Identify which cell holds the provided text, then report its (x, y) central coordinate. 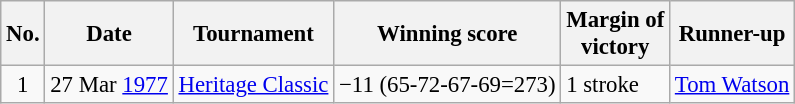
Tournament (254, 34)
Margin ofvictory (616, 34)
Winning score (448, 34)
Date (109, 34)
Runner-up (732, 34)
Tom Watson (732, 85)
1 (23, 85)
−11 (65-72-67-69=273) (448, 85)
27 Mar 1977 (109, 85)
1 stroke (616, 85)
Heritage Classic (254, 85)
No. (23, 34)
